Determine the (x, y) coordinate at the center of the cell enclosing the given text.  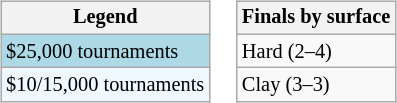
Finals by surface (316, 18)
Clay (3–3) (316, 85)
Legend (105, 18)
$25,000 tournaments (105, 51)
$10/15,000 tournaments (105, 85)
Hard (2–4) (316, 51)
